Provide the [x, y] coordinate of the cell's center where the given text is located.  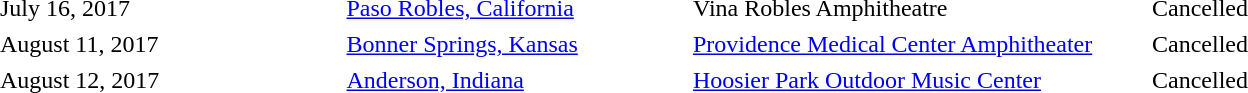
Providence Medical Center Amphitheater [918, 44]
Bonner Springs, Kansas [516, 44]
